Locate the cell with the specified text and output its [x, y] center coordinate. 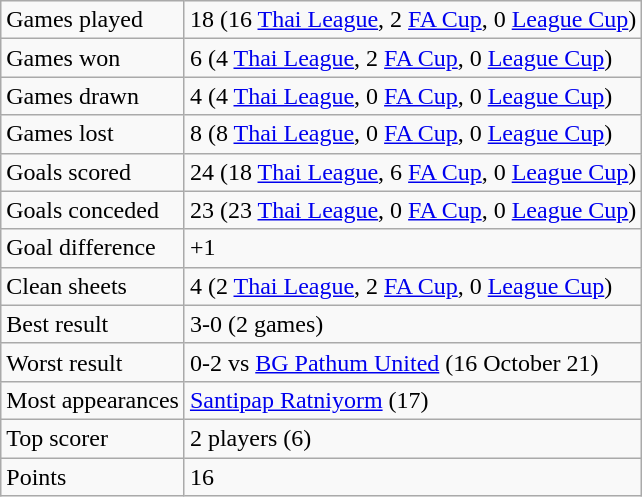
Worst result [93, 362]
0-2 vs BG Pathum United (16 October 21) [412, 362]
Top scorer [93, 438]
2 players (6) [412, 438]
Games won [93, 58]
Clean sheets [93, 286]
8 (8 Thai League, 0 FA Cup, 0 League Cup) [412, 134]
Games lost [93, 134]
4 (4 Thai League, 0 FA Cup, 0 League Cup) [412, 96]
Goals conceded [93, 210]
Most appearances [93, 400]
18 (16 Thai League, 2 FA Cup, 0 League Cup) [412, 20]
+1 [412, 248]
Points [93, 477]
Santipap Ratniyorm (17) [412, 400]
Games drawn [93, 96]
Best result [93, 324]
Games played [93, 20]
3-0 (2 games) [412, 324]
23 (23 Thai League, 0 FA Cup, 0 League Cup) [412, 210]
4 (2 Thai League, 2 FA Cup, 0 League Cup) [412, 286]
6 (4 Thai League, 2 FA Cup, 0 League Cup) [412, 58]
Goal difference [93, 248]
Goals scored [93, 172]
24 (18 Thai League, 6 FA Cup, 0 League Cup) [412, 172]
16 [412, 477]
